Detect which cell encompasses the target text, then output its (X, Y) center coordinate. 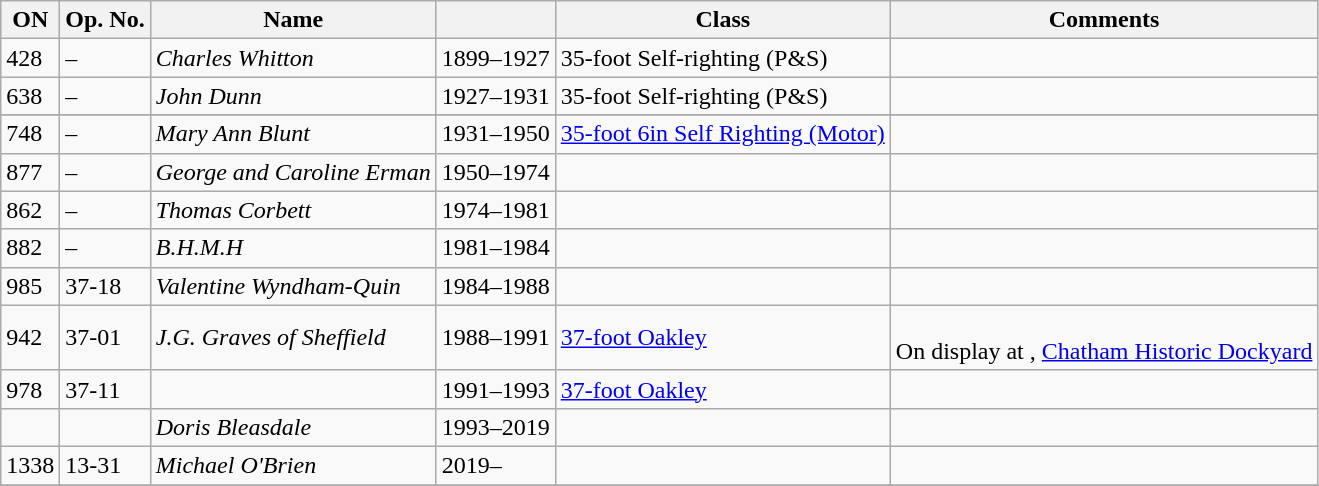
1988–1991 (496, 338)
J.G. Graves of Sheffield (293, 338)
Michael O'Brien (293, 465)
37-01 (105, 338)
985 (30, 286)
1993–2019 (496, 427)
Mary Ann Blunt (293, 134)
35-foot 6in Self Righting (Motor) (722, 134)
978 (30, 389)
Charles Whitton (293, 58)
1984–1988 (496, 286)
1338 (30, 465)
2019– (496, 465)
1931–1950 (496, 134)
John Dunn (293, 96)
1899–1927 (496, 58)
On display at , Chatham Historic Dockyard (1104, 338)
13-31 (105, 465)
37-11 (105, 389)
428 (30, 58)
37-18 (105, 286)
942 (30, 338)
George and Caroline Erman (293, 172)
1974–1981 (496, 210)
ON (30, 20)
B.H.M.H (293, 248)
1927–1931 (496, 96)
748 (30, 134)
862 (30, 210)
Doris Bleasdale (293, 427)
Class (722, 20)
1981–1984 (496, 248)
Name (293, 20)
877 (30, 172)
638 (30, 96)
Thomas Corbett (293, 210)
Op. No. (105, 20)
1950–1974 (496, 172)
Valentine Wyndham-Quin (293, 286)
882 (30, 248)
Comments (1104, 20)
1991–1993 (496, 389)
